Pinpoint the cell where the given text exists, returning its (x, y) midpoint coordinate. 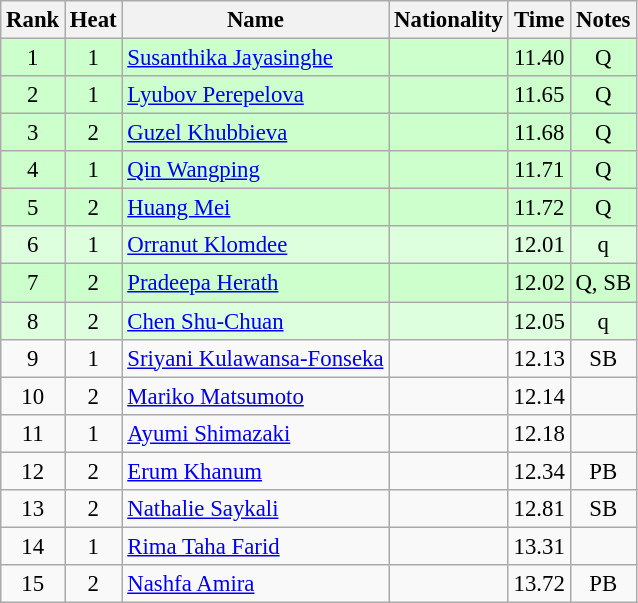
11.68 (539, 133)
4 (33, 170)
10 (33, 396)
11.40 (539, 58)
13 (33, 509)
11.72 (539, 208)
Nationality (448, 20)
12.13 (539, 358)
13.72 (539, 584)
13.31 (539, 546)
Pradeepa Herath (256, 283)
11 (33, 433)
Sriyani Kulawansa-Fonseka (256, 358)
Heat (94, 20)
Orranut Klomdee (256, 245)
Nashfa Amira (256, 584)
12.05 (539, 321)
3 (33, 133)
Lyubov Perepelova (256, 95)
5 (33, 208)
12.81 (539, 509)
Qin Wangping (256, 170)
Erum Khanum (256, 471)
8 (33, 321)
6 (33, 245)
Guzel Khubbieva (256, 133)
11.65 (539, 95)
12 (33, 471)
12.14 (539, 396)
Chen Shu-Chuan (256, 321)
Q, SB (603, 283)
14 (33, 546)
12.02 (539, 283)
12.18 (539, 433)
12.34 (539, 471)
Rank (33, 20)
Time (539, 20)
11.71 (539, 170)
9 (33, 358)
Susanthika Jayasinghe (256, 58)
Name (256, 20)
Huang Mei (256, 208)
12.01 (539, 245)
7 (33, 283)
Nathalie Saykali (256, 509)
Rima Taha Farid (256, 546)
Mariko Matsumoto (256, 396)
Notes (603, 20)
15 (33, 584)
Ayumi Shimazaki (256, 433)
